Detect which cell encompasses the target text, then output its [x, y] center coordinate. 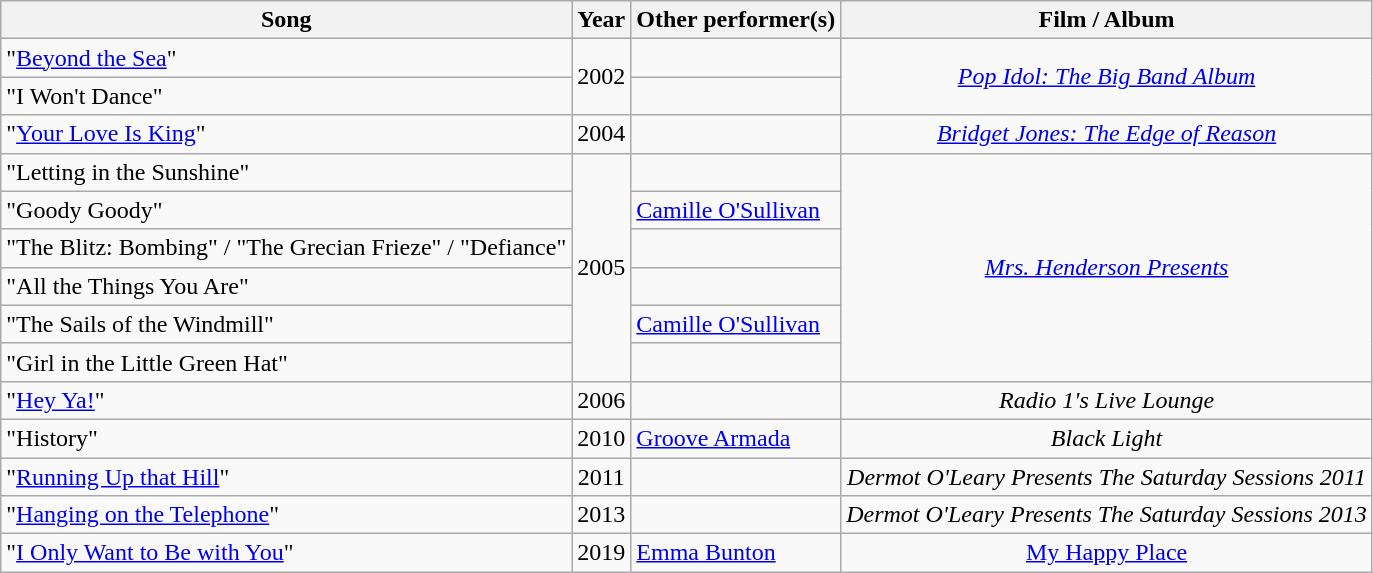
Bridget Jones: The Edge of Reason [1107, 134]
"The Blitz: Bombing" / "The Grecian Frieze" / "Defiance" [286, 248]
Dermot O'Leary Presents The Saturday Sessions 2011 [1107, 477]
Groove Armada [736, 438]
Black Light [1107, 438]
Radio 1's Live Lounge [1107, 400]
"Letting in the Sunshine" [286, 172]
2010 [602, 438]
Pop Idol: The Big Band Album [1107, 77]
2004 [602, 134]
"Goody Goody" [286, 210]
"Running Up that Hill" [286, 477]
Song [286, 20]
2011 [602, 477]
Mrs. Henderson Presents [1107, 267]
"Your Love Is King" [286, 134]
"History" [286, 438]
2019 [602, 553]
"Hanging on the Telephone" [286, 515]
Other performer(s) [736, 20]
My Happy Place [1107, 553]
2005 [602, 267]
2002 [602, 77]
Emma Bunton [736, 553]
"All the Things You Are" [286, 286]
Year [602, 20]
"Hey Ya!" [286, 400]
2006 [602, 400]
2013 [602, 515]
"The Sails of the Windmill" [286, 324]
Dermot O'Leary Presents The Saturday Sessions 2013 [1107, 515]
"I Won't Dance" [286, 96]
Film / Album [1107, 20]
"I Only Want to Be with You" [286, 553]
"Girl in the Little Green Hat" [286, 362]
"Beyond the Sea" [286, 58]
